Identify which cell holds the provided text, then report its [X, Y] central coordinate. 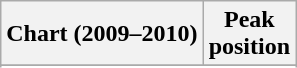
Peak position [249, 34]
Chart (2009–2010) [102, 34]
